Scan for the cell matching the given text and deliver its [x, y] coordinate at center. 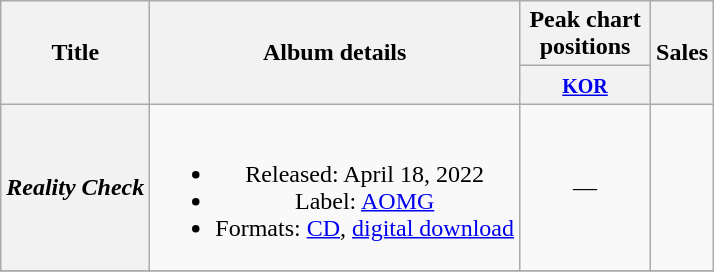
KOR [586, 85]
— [586, 188]
Album details [335, 52]
Released: April 18, 2022Label: AOMGFormats: CD, digital download [335, 188]
Sales [682, 52]
Peak chart positions [586, 34]
Reality Check [76, 188]
Title [76, 52]
